Locate the cell with the specified text and output its [x, y] center coordinate. 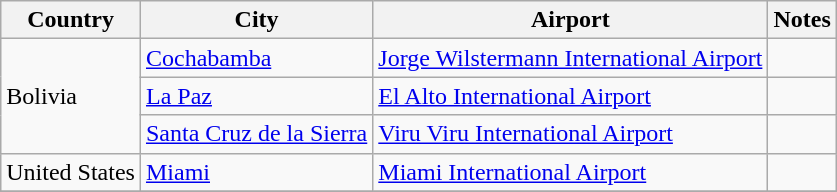
Jorge Wilstermann International Airport [570, 58]
Santa Cruz de la Sierra [256, 134]
Miami International Airport [570, 172]
Bolivia [71, 96]
Cochabamba [256, 58]
El Alto International Airport [570, 96]
Miami [256, 172]
United States [71, 172]
Viru Viru International Airport [570, 134]
Notes [802, 20]
City [256, 20]
Airport [570, 20]
Country [71, 20]
La Paz [256, 96]
